Pinpoint the cell where the given text exists, returning its [X, Y] midpoint coordinate. 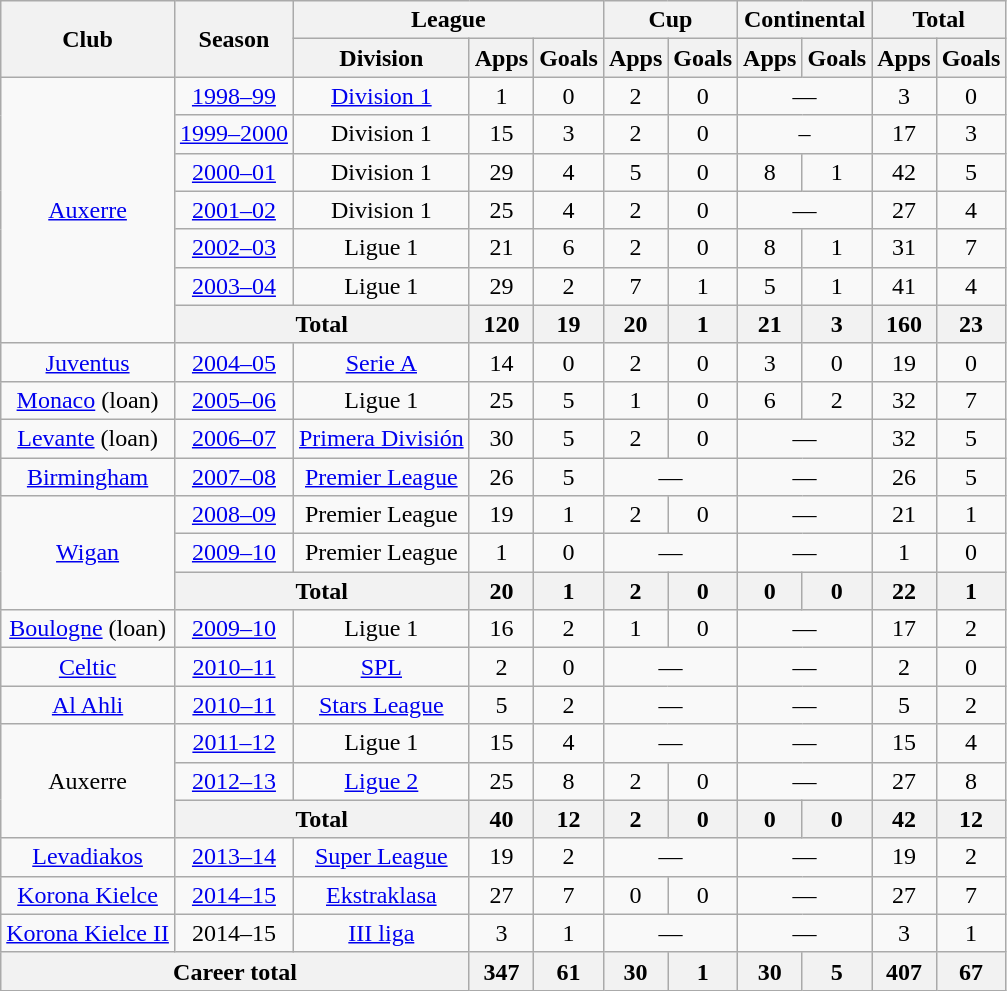
Monaco (loan) [88, 400]
Celtic [88, 667]
Korona Kielce II [88, 933]
2004–05 [234, 362]
Ligue 2 [381, 781]
2011–12 [234, 743]
2007–08 [234, 477]
Cup [670, 20]
31 [904, 248]
67 [971, 971]
League [448, 20]
2006–07 [234, 438]
22 [904, 591]
Continental [805, 20]
Stars League [381, 705]
2012–13 [234, 781]
41 [904, 286]
120 [501, 324]
40 [501, 819]
2001–02 [234, 210]
Season [234, 39]
2000–01 [234, 172]
1998–99 [234, 96]
Wigan [88, 553]
Juventus [88, 362]
Primera División [381, 438]
2013–14 [234, 857]
Serie A [381, 362]
Al Ahli [88, 705]
Ekstraklasa [381, 895]
61 [569, 971]
Levadiakos [88, 857]
SPL [381, 667]
14 [501, 362]
2002–03 [234, 248]
Club [88, 39]
407 [904, 971]
Super League [381, 857]
Boulogne (loan) [88, 629]
2008–09 [234, 515]
160 [904, 324]
– [805, 134]
16 [501, 629]
III liga [381, 933]
Division [381, 58]
23 [971, 324]
1999–2000 [234, 134]
Levante (loan) [88, 438]
2003–04 [234, 286]
347 [501, 971]
Career total [235, 971]
2005–06 [234, 400]
Korona Kielce [88, 895]
Birmingham [88, 477]
